Locate the cell with the specified text and output its (x, y) center coordinate. 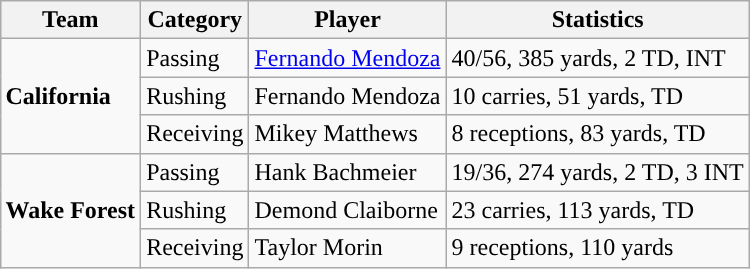
California (70, 96)
Hank Bachmeier (348, 172)
19/36, 274 yards, 2 TD, 3 INT (598, 172)
Statistics (598, 20)
40/56, 385 yards, 2 TD, INT (598, 58)
9 receptions, 110 yards (598, 248)
23 carries, 113 yards, TD (598, 210)
Demond Claiborne (348, 210)
Team (70, 20)
Category (195, 20)
Taylor Morin (348, 248)
Mikey Matthews (348, 134)
Player (348, 20)
Wake Forest (70, 210)
10 carries, 51 yards, TD (598, 96)
8 receptions, 83 yards, TD (598, 134)
